Detect which cell encompasses the target text, then output its [X, Y] center coordinate. 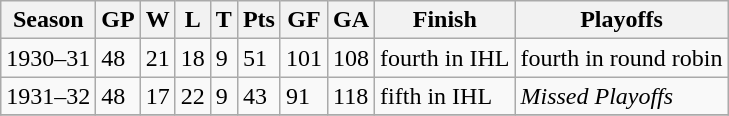
fourth in IHL [445, 58]
L [192, 20]
22 [192, 96]
Season [48, 20]
118 [352, 96]
101 [304, 58]
Playoffs [622, 20]
T [224, 20]
108 [352, 58]
Pts [258, 20]
GP [118, 20]
1930–31 [48, 58]
Finish [445, 20]
17 [158, 96]
W [158, 20]
18 [192, 58]
fifth in IHL [445, 96]
21 [158, 58]
91 [304, 96]
Missed Playoffs [622, 96]
43 [258, 96]
fourth in round robin [622, 58]
GF [304, 20]
51 [258, 58]
1931–32 [48, 96]
GA [352, 20]
